From the cell containing the given text, extract its center point as [X, Y] coordinate. 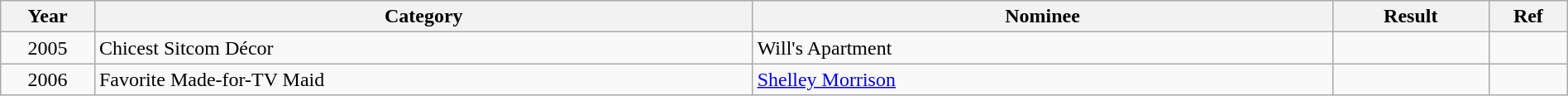
Chicest Sitcom Décor [423, 48]
Will's Apartment [1042, 48]
2005 [48, 48]
Category [423, 17]
Year [48, 17]
Favorite Made-for-TV Maid [423, 79]
Result [1411, 17]
2006 [48, 79]
Nominee [1042, 17]
Shelley Morrison [1042, 79]
Ref [1528, 17]
